Return (x, y) of the center of cell containing provided text 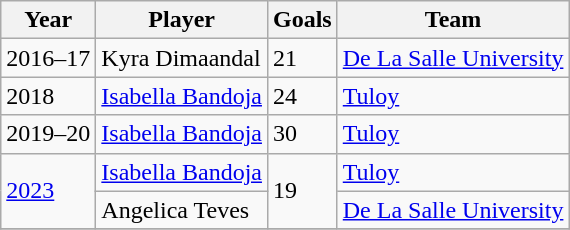
2018 (48, 96)
24 (302, 96)
Player (182, 20)
21 (302, 58)
2016–17 (48, 58)
2023 (48, 191)
19 (302, 191)
2019–20 (48, 134)
Angelica Teves (182, 210)
Team (453, 20)
Goals (302, 20)
30 (302, 134)
Year (48, 20)
Kyra Dimaandal (182, 58)
